Return the [X, Y] coordinate for the center point of the cell that contains the specified text.  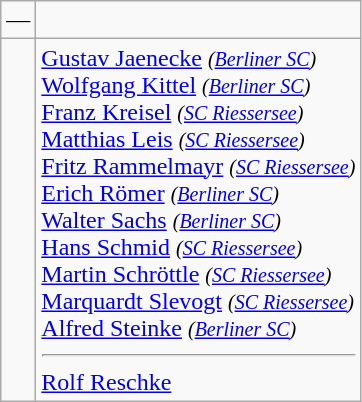
— [18, 20]
